Detect which cell encompasses the target text, then output its [x, y] center coordinate. 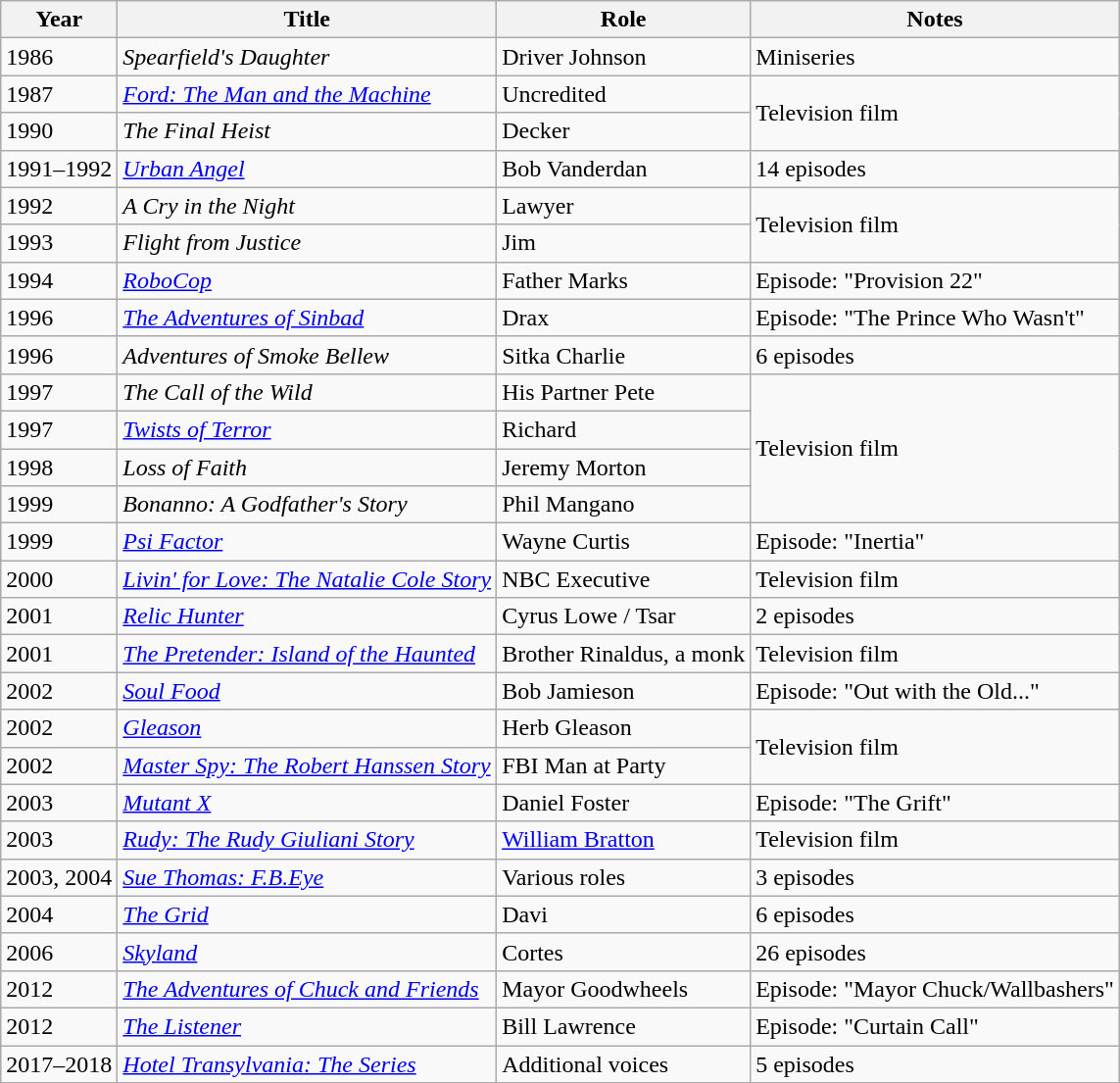
The Adventures of Chuck and Friends [308, 989]
2006 [59, 952]
2017–2018 [59, 1063]
Additional voices [623, 1063]
1994 [59, 280]
The Listener [308, 1026]
3 episodes [935, 877]
Title [308, 20]
Ford: The Man and the Machine [308, 94]
The Call of the Wild [308, 392]
1986 [59, 57]
Davi [623, 914]
Episode: "Inertia" [935, 542]
1998 [59, 468]
2003, 2004 [59, 877]
Mayor Goodwheels [623, 989]
Year [59, 20]
RoboCop [308, 280]
A Cry in the Night [308, 206]
NBC Executive [623, 579]
Herb Gleason [623, 728]
The Grid [308, 914]
Notes [935, 20]
Hotel Transylvania: The Series [308, 1063]
2004 [59, 914]
Episode: "The Prince Who Wasn't" [935, 318]
5 episodes [935, 1063]
Episode: "Curtain Call" [935, 1026]
Flight from Justice [308, 243]
Drax [623, 318]
Episode: "Mayor Chuck/Wallbashers" [935, 989]
Sue Thomas: F.B.Eye [308, 877]
Psi Factor [308, 542]
Miniseries [935, 57]
FBI Man at Party [623, 765]
1990 [59, 131]
Loss of Faith [308, 468]
Relic Hunter [308, 616]
Wayne Curtis [623, 542]
Bill Lawrence [623, 1026]
Daniel Foster [623, 803]
His Partner Pete [623, 392]
Brother Rinaldus, a monk [623, 654]
Skyland [308, 952]
1987 [59, 94]
Father Marks [623, 280]
Episode: "Provision 22" [935, 280]
Adventures of Smoke Bellew [308, 355]
Rudy: The Rudy Giuliani Story [308, 840]
Bob Vanderdan [623, 169]
Livin' for Love: The Natalie Cole Story [308, 579]
Urban Angel [308, 169]
2000 [59, 579]
The Adventures of Sinbad [308, 318]
Episode: "Out with the Old..." [935, 691]
Twists of Terror [308, 429]
Mutant X [308, 803]
Spearfield's Daughter [308, 57]
Uncredited [623, 94]
Richard [623, 429]
14 episodes [935, 169]
26 episodes [935, 952]
2 episodes [935, 616]
Role [623, 20]
Driver Johnson [623, 57]
Episode: "The Grift" [935, 803]
William Bratton [623, 840]
Sitka Charlie [623, 355]
The Final Heist [308, 131]
Cortes [623, 952]
Bob Jamieson [623, 691]
Soul Food [308, 691]
Phil Mangano [623, 505]
The Pretender: Island of the Haunted [308, 654]
Master Spy: The Robert Hanssen Story [308, 765]
1992 [59, 206]
Gleason [308, 728]
Bonanno: A Godfather's Story [308, 505]
1991–1992 [59, 169]
1993 [59, 243]
Jim [623, 243]
Decker [623, 131]
Jeremy Morton [623, 468]
Cyrus Lowe / Tsar [623, 616]
Various roles [623, 877]
Lawyer [623, 206]
